For the text-containing cell, return its midpoint in (x, y) coordinate format. 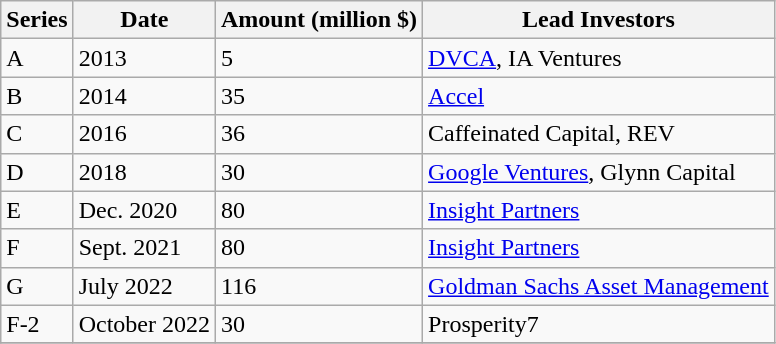
B (37, 96)
DVCA, IA Ventures (599, 58)
F (37, 248)
F-2 (37, 324)
2013 (144, 58)
35 (318, 96)
October 2022 (144, 324)
116 (318, 286)
Accel (599, 96)
Prosperity7 (599, 324)
Caffeinated Capital, REV (599, 134)
D (37, 172)
2018 (144, 172)
G (37, 286)
Date (144, 20)
5 (318, 58)
Dec. 2020 (144, 210)
A (37, 58)
36 (318, 134)
July 2022 (144, 286)
Series (37, 20)
Amount (million $) (318, 20)
E (37, 210)
Google Ventures, Glynn Capital (599, 172)
Lead Investors (599, 20)
Goldman Sachs Asset Management (599, 286)
2014 (144, 96)
Sept. 2021 (144, 248)
C (37, 134)
2016 (144, 134)
